Pinpoint the cell where the given text exists, returning its (X, Y) midpoint coordinate. 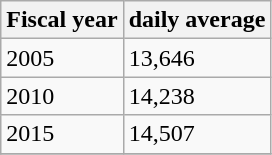
14,238 (197, 96)
2015 (62, 134)
daily average (197, 20)
13,646 (197, 58)
2005 (62, 58)
Fiscal year (62, 20)
2010 (62, 96)
14,507 (197, 134)
